Scan for the cell matching the given text and deliver its (X, Y) coordinate at center. 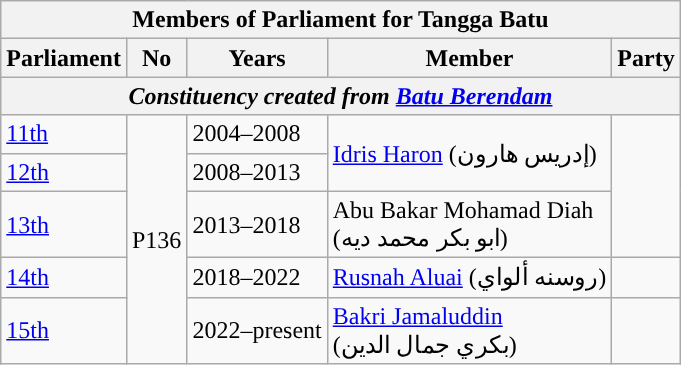
15th (64, 330)
Bakri Jamaluddin (بكري جمال الدين) (470, 330)
12th (64, 172)
14th (64, 278)
Years (257, 58)
P136 (156, 240)
No (156, 58)
Idris Haron (إدريس هارون‎) (470, 153)
13th (64, 224)
2022–present (257, 330)
Constituency created from Batu Berendam (340, 96)
Abu Bakar Mohamad Diah (ابو بكر محمد ديه) (470, 224)
11th (64, 134)
Rusnah Aluai (روسنه ألواي) (470, 278)
Members of Parliament for Tangga Batu (340, 20)
Member (470, 58)
Parliament (64, 58)
Party (646, 58)
2004–2008 (257, 134)
2018–2022 (257, 278)
2013–2018 (257, 224)
2008–2013 (257, 172)
